Scan for the cell matching the given text and deliver its [x, y] coordinate at center. 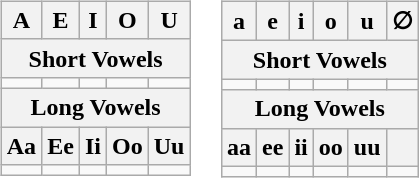
ii [301, 147]
uu [367, 147]
i [301, 21]
Ii [92, 145]
U [169, 20]
E [61, 20]
I [92, 20]
u [367, 21]
Aa [21, 145]
Ee [61, 145]
ee [273, 147]
∅ [402, 21]
o [330, 21]
Oo [127, 145]
e [273, 21]
Uu [169, 145]
oo [330, 147]
aa [238, 147]
a [238, 21]
O [127, 20]
A [21, 20]
